Identify which cell holds the provided text, then report its (x, y) central coordinate. 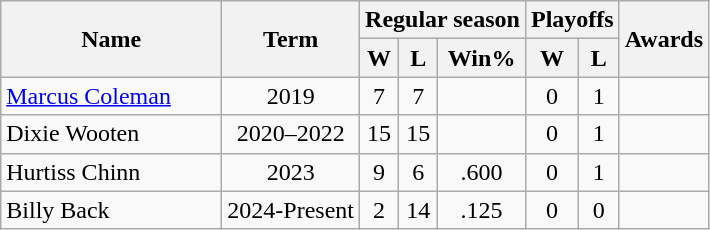
6 (418, 172)
2024-Present (291, 210)
.600 (482, 172)
Playoffs (572, 20)
9 (380, 172)
Term (291, 39)
Awards (664, 39)
Regular season (443, 20)
Hurtiss Chinn (112, 172)
Win% (482, 58)
2023 (291, 172)
Billy Back (112, 210)
Marcus Coleman (112, 96)
Name (112, 39)
Dixie Wooten (112, 134)
14 (418, 210)
.125 (482, 210)
2019 (291, 96)
2020–2022 (291, 134)
2 (380, 210)
